Extract the [x, y] coordinate from the center of the cell holding the provided text.  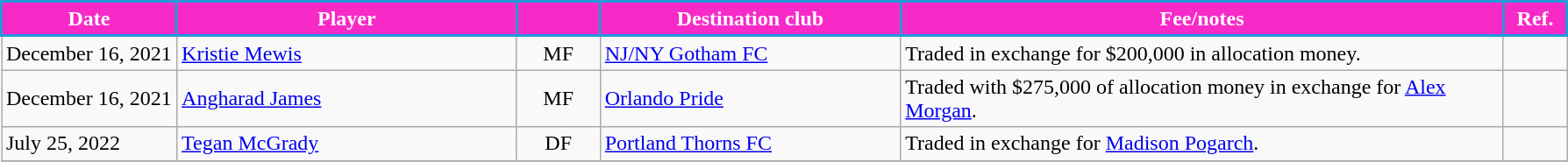
Fee/notes [1202, 19]
Orlando Pride [751, 98]
Portland Thorns FC [751, 144]
Tegan McGrady [347, 144]
Traded in exchange for Madison Pogarch. [1202, 144]
Traded in exchange for $200,000 in allocation money. [1202, 53]
July 25, 2022 [89, 144]
Date [89, 19]
DF [558, 144]
Ref. [1535, 19]
Player [347, 19]
Kristie Mewis [347, 53]
NJ/NY Gotham FC [751, 53]
Angharad James [347, 98]
Destination club [751, 19]
Traded with $275,000 of allocation money in exchange for Alex Morgan. [1202, 98]
